For the text-containing cell, return its midpoint in [x, y] coordinate format. 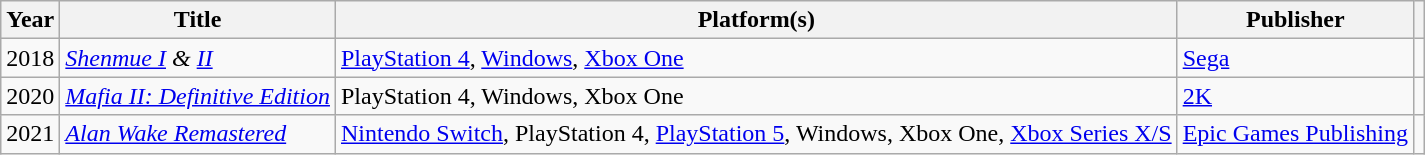
2018 [30, 58]
Sega [1295, 58]
Epic Games Publishing [1295, 134]
Nintendo Switch, PlayStation 4, PlayStation 5, Windows, Xbox One, Xbox Series X/S [756, 134]
Platform(s) [756, 20]
Mafia II: Definitive Edition [198, 96]
2020 [30, 96]
Shenmue I & II [198, 58]
Alan Wake Remastered [198, 134]
2021 [30, 134]
Publisher [1295, 20]
2K [1295, 96]
Title [198, 20]
Year [30, 20]
